Identify which cell holds the provided text, then report its [X, Y] central coordinate. 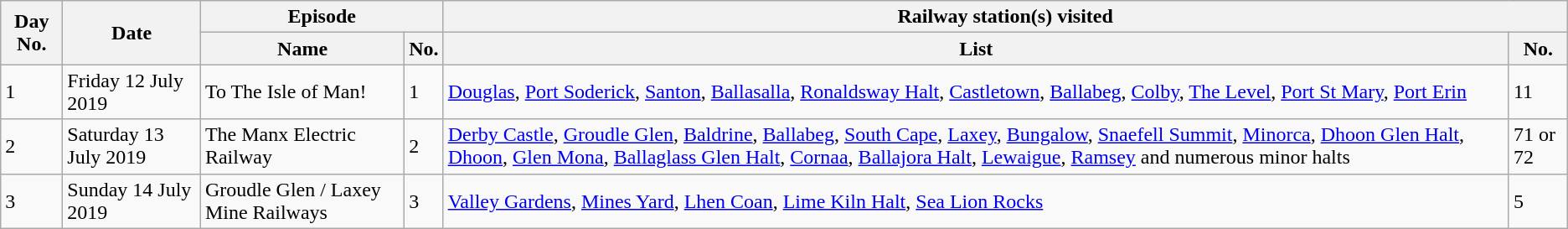
The Manx Electric Railway [302, 146]
71 or 72 [1538, 146]
Douglas, Port Soderick, Santon, Ballasalla, Ronaldsway Halt, Castletown, Ballabeg, Colby, The Level, Port St Mary, Port Erin [976, 92]
Valley Gardens, Mines Yard, Lhen Coan, Lime Kiln Halt, Sea Lion Rocks [976, 201]
11 [1538, 92]
Name [302, 49]
Saturday 13 July 2019 [132, 146]
To The Isle of Man! [302, 92]
Friday 12 July 2019 [132, 92]
List [976, 49]
Episode [322, 17]
Date [132, 33]
5 [1538, 201]
Day No. [32, 33]
Railway station(s) visited [1005, 17]
Groudle Glen / Laxey Mine Railways [302, 201]
Sunday 14 July 2019 [132, 201]
